Extract the [X, Y] coordinate from the center of the cell holding the provided text.  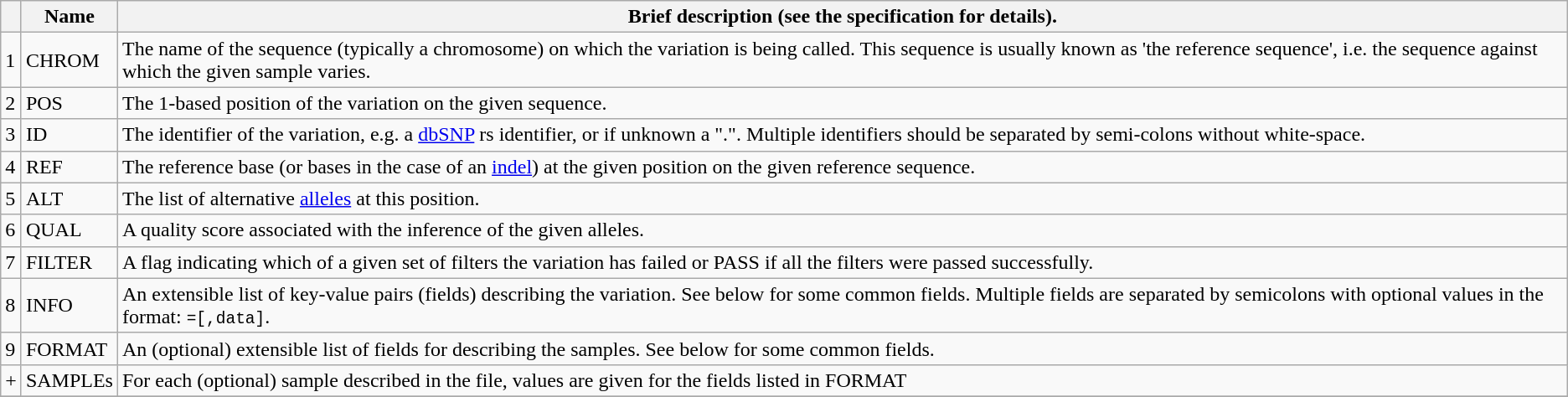
3 [12, 135]
The list of alternative alleles at this position. [843, 198]
4 [12, 167]
QUAL [69, 230]
7 [12, 262]
+ [12, 380]
ID [69, 135]
An (optional) extensible list of fields for describing the samples. See below for some common fields. [843, 348]
INFO [69, 305]
For each (optional) sample described in the file, values are given for the fields listed in FORMAT [843, 380]
POS [69, 103]
ALT [69, 198]
FORMAT [69, 348]
FILTER [69, 262]
The 1-based position of the variation on the given sequence. [843, 103]
6 [12, 230]
A quality score associated with the inference of the given alleles. [843, 230]
2 [12, 103]
REF [69, 167]
Name [69, 17]
1 [12, 60]
CHROM [69, 60]
8 [12, 305]
A flag indicating which of a given set of filters the variation has failed or PASS if all the filters were passed successfully. [843, 262]
9 [12, 348]
5 [12, 198]
The reference base (or bases in the case of an indel) at the given position on the given reference sequence. [843, 167]
SAMPLEs [69, 380]
Brief description (see the specification for details). [843, 17]
